Pinpoint the cell where the given text exists, returning its (X, Y) midpoint coordinate. 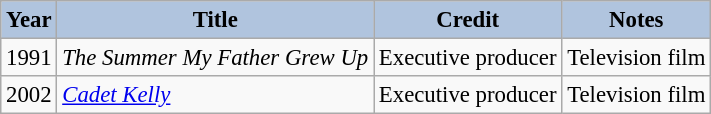
Credit (468, 20)
Cadet Kelly (216, 95)
Year (29, 20)
The Summer My Father Grew Up (216, 58)
Notes (636, 20)
Title (216, 20)
2002 (29, 95)
1991 (29, 58)
